Return (X, Y) of the center of cell containing provided text 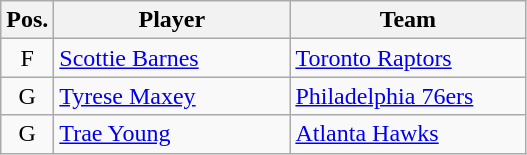
Toronto Raptors (408, 58)
Philadelphia 76ers (408, 96)
Pos. (28, 20)
Trae Young (172, 134)
F (28, 58)
Player (172, 20)
Team (408, 20)
Tyrese Maxey (172, 96)
Atlanta Hawks (408, 134)
Scottie Barnes (172, 58)
